Identify which cell holds the provided text, then report its (X, Y) central coordinate. 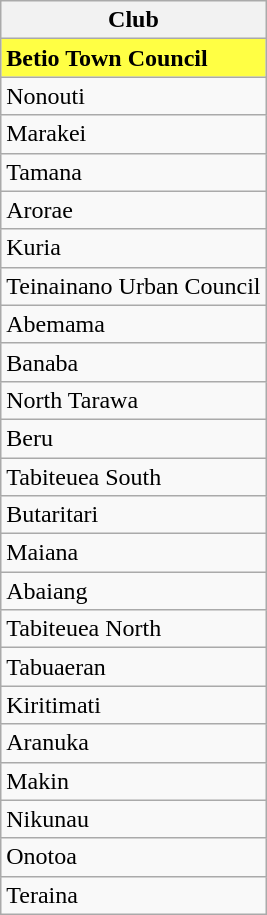
Kiritimati (134, 705)
Butaritari (134, 515)
Maiana (134, 553)
Marakei (134, 134)
Nonouti (134, 96)
Tabuaeran (134, 667)
Teraina (134, 895)
Tamana (134, 172)
Kuria (134, 248)
Abemama (134, 324)
Tabiteuea South (134, 477)
Beru (134, 438)
Onotoa (134, 857)
Betio Town Council (134, 58)
Abaiang (134, 591)
North Tarawa (134, 400)
Banaba (134, 362)
Arorae (134, 210)
Nikunau (134, 819)
Teinainano Urban Council (134, 286)
Aranuka (134, 743)
Makin (134, 781)
Club (134, 20)
Tabiteuea North (134, 629)
